From the cell containing the given text, extract its center point as [X, Y] coordinate. 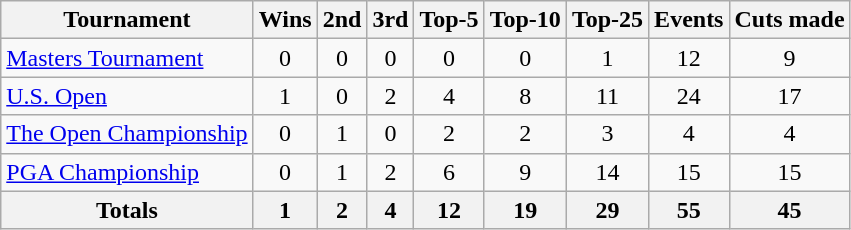
Masters Tournament [127, 58]
U.S. Open [127, 96]
Top-10 [525, 20]
2nd [342, 20]
6 [449, 172]
11 [607, 96]
Cuts made [790, 20]
3rd [390, 20]
Wins [285, 20]
17 [790, 96]
Top-5 [449, 20]
Events [689, 20]
PGA Championship [127, 172]
19 [525, 210]
Totals [127, 210]
8 [525, 96]
45 [790, 210]
The Open Championship [127, 134]
24 [689, 96]
29 [607, 210]
3 [607, 134]
55 [689, 210]
Tournament [127, 20]
Top-25 [607, 20]
14 [607, 172]
